Locate the cell with the specified text and output its [X, Y] center coordinate. 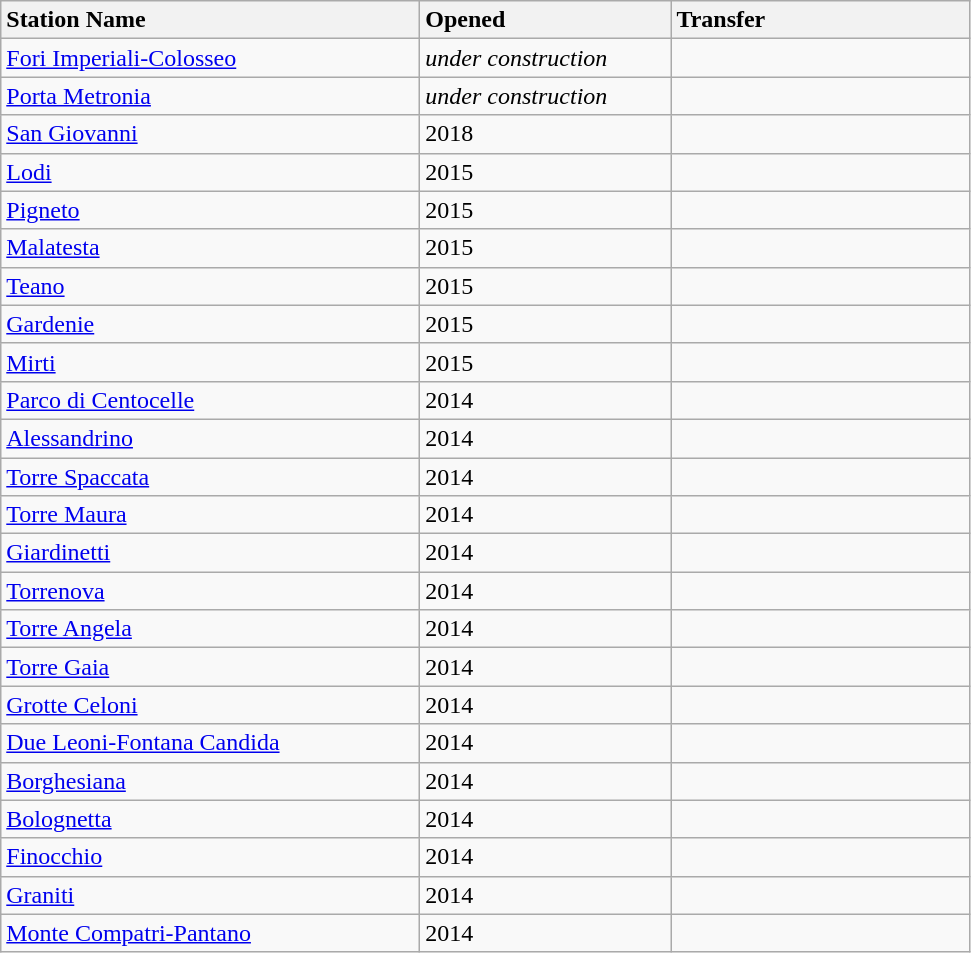
Gardenie [210, 324]
Mirti [210, 362]
Alessandrino [210, 438]
Finocchio [210, 857]
Pigneto [210, 210]
Torre Maura [210, 515]
Station Name [210, 20]
Due Leoni-Fontana Candida [210, 743]
Fori Imperiali-Colosseo [210, 58]
Torre Angela [210, 629]
Torre Gaia [210, 667]
Torrenova [210, 591]
Giardinetti [210, 553]
Transfer [820, 20]
Bolognetta [210, 819]
Borghesiana [210, 781]
Grotte Celoni [210, 705]
Lodi [210, 172]
Parco di Centocelle [210, 400]
Torre Spaccata [210, 477]
2018 [546, 134]
Teano [210, 286]
Malatesta [210, 248]
Porta Metronia [210, 96]
Monte Compatri-Pantano [210, 933]
Opened [546, 20]
San Giovanni [210, 134]
Graniti [210, 895]
